Pinpoint the cell where the given text exists, returning its [X, Y] midpoint coordinate. 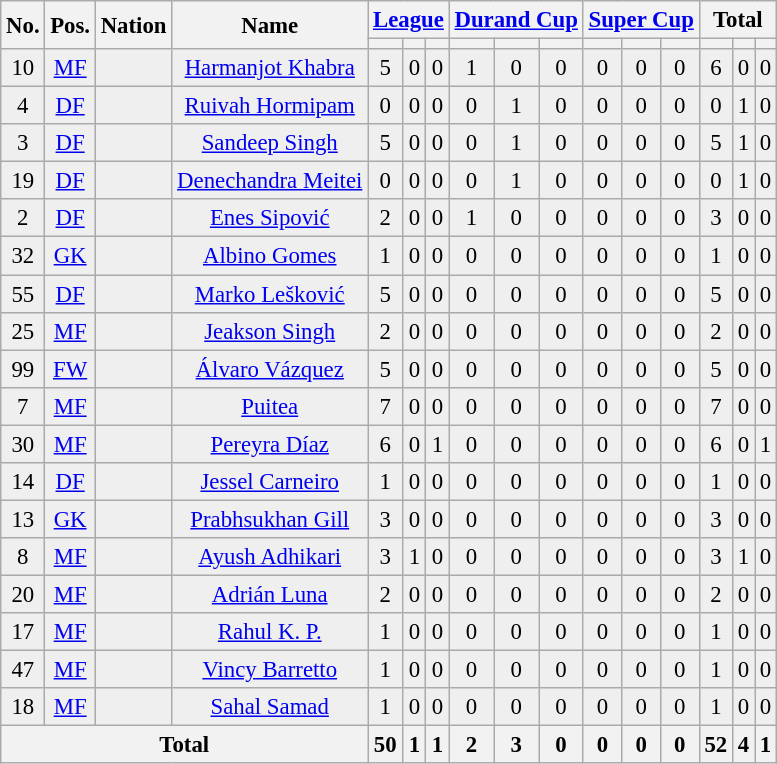
Rahul K. P. [270, 632]
47 [23, 670]
Nation [133, 25]
Sahal Samad [270, 707]
19 [23, 181]
Prabhsukhan Gill [270, 519]
52 [716, 745]
Enes Sipović [270, 219]
Vincy Barretto [270, 670]
32 [23, 256]
25 [23, 331]
FW [70, 369]
50 [386, 745]
Harmanjot Khabra [270, 68]
20 [23, 594]
14 [23, 482]
Puitea [270, 406]
8 [23, 557]
Albino Gomes [270, 256]
Jessel Carneiro [270, 482]
Jeakson Singh [270, 331]
55 [23, 294]
No. [23, 25]
Sandeep Singh [270, 143]
Super Cup [641, 20]
Ruivah Hormipam [270, 106]
Durand Cup [516, 20]
17 [23, 632]
Pos. [70, 25]
Denechandra Meitei [270, 181]
Álvaro Vázquez [270, 369]
Name [270, 25]
Adrián Luna [270, 594]
League [408, 20]
30 [23, 444]
13 [23, 519]
Ayush Adhikari [270, 557]
10 [23, 68]
18 [23, 707]
Marko Lešković [270, 294]
99 [23, 369]
Pereyra Díaz [270, 444]
